Determine the (X, Y) coordinate at the center of the cell enclosing the given text.  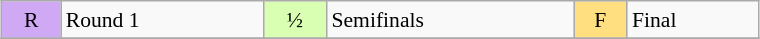
R (32, 20)
Semifinals (450, 20)
Final (693, 20)
F (600, 20)
Round 1 (162, 20)
½ (294, 20)
